Search for the cell housing the specified text and yield its [x, y] center coordinate. 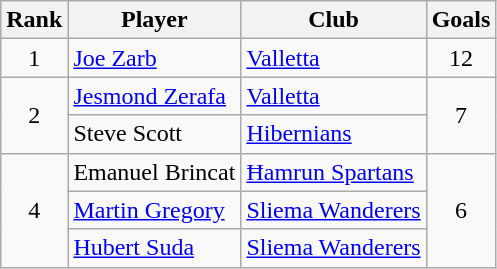
1 [34, 58]
Ħamrun Spartans [334, 172]
Goals [461, 20]
Steve Scott [154, 134]
Joe Zarb [154, 58]
4 [34, 210]
Rank [34, 20]
Club [334, 20]
Hibernians [334, 134]
Emanuel Brincat [154, 172]
Hubert Suda [154, 248]
7 [461, 115]
6 [461, 210]
Martin Gregory [154, 210]
12 [461, 58]
Player [154, 20]
2 [34, 115]
Jesmond Zerafa [154, 96]
